Capture the cell that displays the provided text and extract its [x, y] central coordinate. 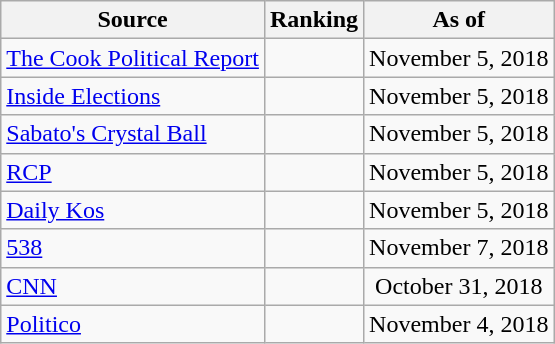
Politico [133, 324]
Source [133, 20]
The Cook Political Report [133, 58]
CNN [133, 286]
Ranking [314, 20]
Inside Elections [133, 96]
As of [459, 20]
538 [133, 248]
Daily Kos [133, 210]
October 31, 2018 [459, 286]
November 4, 2018 [459, 324]
RCP [133, 172]
November 7, 2018 [459, 248]
Sabato's Crystal Ball [133, 134]
